Pinpoint the cell where the given text exists, returning its [x, y] midpoint coordinate. 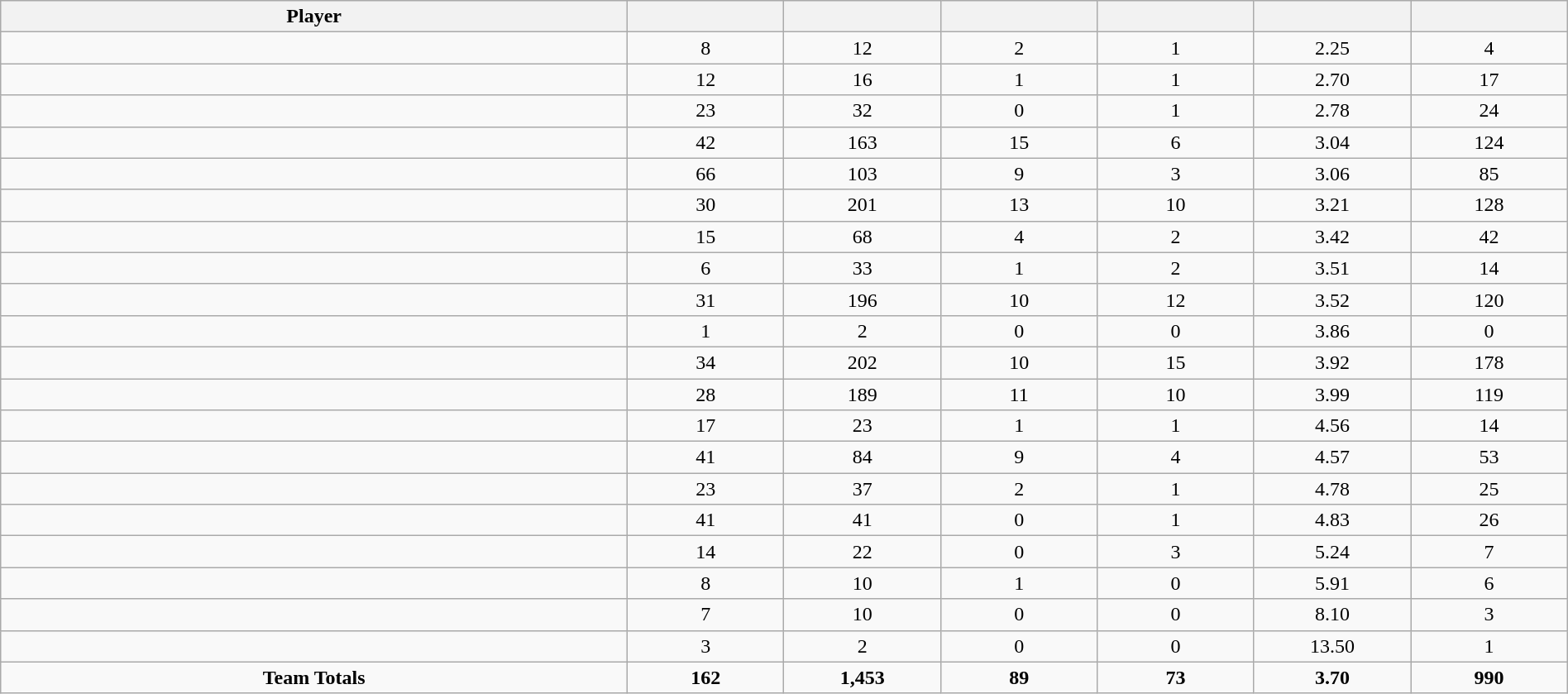
Team Totals [314, 677]
202 [862, 362]
3.92 [1331, 362]
30 [706, 205]
85 [1489, 174]
11 [1019, 395]
990 [1489, 677]
16 [862, 79]
3.70 [1331, 677]
32 [862, 111]
124 [1489, 142]
53 [1489, 457]
162 [706, 677]
3.04 [1331, 142]
31 [706, 299]
120 [1489, 299]
103 [862, 174]
Player [314, 17]
28 [706, 395]
128 [1489, 205]
4.83 [1331, 520]
37 [862, 489]
3.42 [1331, 237]
73 [1176, 677]
66 [706, 174]
34 [706, 362]
22 [862, 552]
13 [1019, 205]
89 [1019, 677]
3.06 [1331, 174]
5.24 [1331, 552]
4.78 [1331, 489]
201 [862, 205]
163 [862, 142]
2.25 [1331, 48]
24 [1489, 111]
26 [1489, 520]
13.50 [1331, 646]
3.52 [1331, 299]
68 [862, 237]
189 [862, 395]
178 [1489, 362]
3.99 [1331, 395]
1,453 [862, 677]
5.91 [1331, 583]
3.51 [1331, 268]
2.78 [1331, 111]
4.57 [1331, 457]
4.56 [1331, 426]
196 [862, 299]
33 [862, 268]
2.70 [1331, 79]
84 [862, 457]
25 [1489, 489]
8.10 [1331, 615]
119 [1489, 395]
3.21 [1331, 205]
3.86 [1331, 331]
